Identify which cell holds the provided text, then report its [x, y] central coordinate. 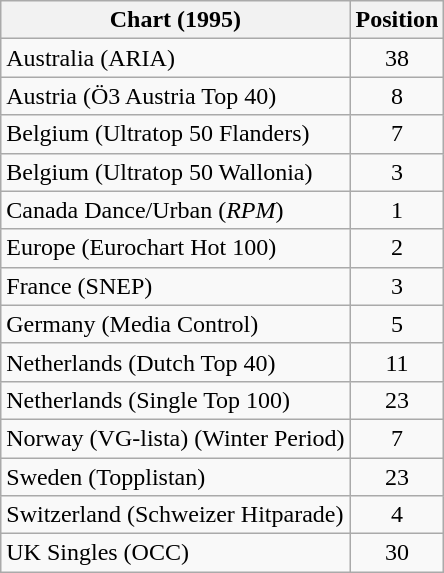
2 [397, 248]
38 [397, 58]
Switzerland (Schweizer Hitparade) [176, 515]
Canada Dance/Urban (RPM) [176, 210]
Norway (VG-lista) (Winter Period) [176, 438]
UK Singles (OCC) [176, 553]
1 [397, 210]
Chart (1995) [176, 20]
Austria (Ö3 Austria Top 40) [176, 96]
Sweden (Topplistan) [176, 477]
Belgium (Ultratop 50 Wallonia) [176, 172]
11 [397, 362]
Position [397, 20]
Netherlands (Single Top 100) [176, 400]
France (SNEP) [176, 286]
5 [397, 324]
30 [397, 553]
Belgium (Ultratop 50 Flanders) [176, 134]
8 [397, 96]
Germany (Media Control) [176, 324]
4 [397, 515]
Australia (ARIA) [176, 58]
Europe (Eurochart Hot 100) [176, 248]
Netherlands (Dutch Top 40) [176, 362]
